Scan for the cell matching the given text and deliver its [X, Y] coordinate at center. 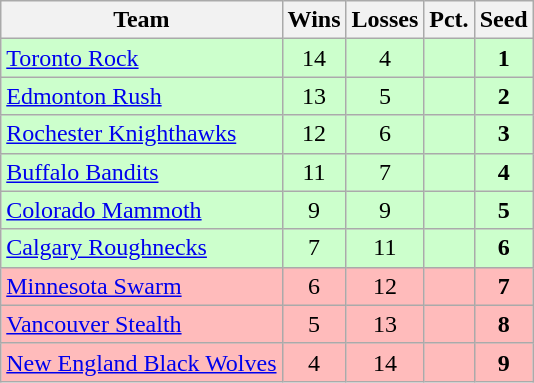
Team [142, 20]
Vancouver Stealth [142, 324]
Buffalo Bandits [142, 172]
Rochester Knighthawks [142, 134]
Minnesota Swarm [142, 286]
Colorado Mammoth [142, 210]
Wins [314, 20]
Toronto Rock [142, 58]
8 [504, 324]
3 [504, 134]
1 [504, 58]
2 [504, 96]
Calgary Roughnecks [142, 248]
Losses [385, 20]
Seed [504, 20]
Pct. [449, 20]
New England Black Wolves [142, 362]
Edmonton Rush [142, 96]
